Identify which cell holds the provided text, then report its [X, Y] central coordinate. 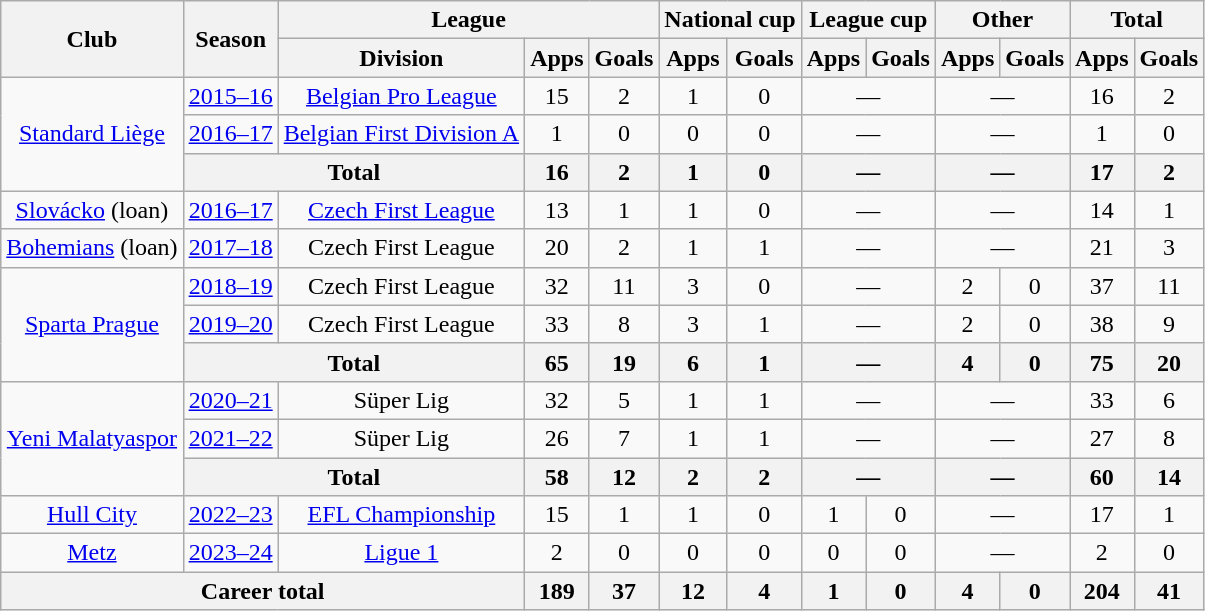
204 [1102, 591]
58 [557, 477]
5 [624, 400]
38 [1102, 324]
2018–19 [230, 286]
National cup [730, 20]
27 [1102, 438]
Club [92, 39]
Sparta Prague [92, 324]
Ligue 1 [401, 553]
2017–18 [230, 248]
Season [230, 39]
Division [401, 58]
41 [1169, 591]
13 [557, 210]
League cup [868, 20]
65 [557, 362]
9 [1169, 324]
Belgian Pro League [401, 96]
Hull City [92, 515]
2019–20 [230, 324]
26 [557, 438]
Career total [263, 591]
19 [624, 362]
2022–23 [230, 515]
Bohemians (loan) [92, 248]
7 [624, 438]
2021–22 [230, 438]
EFL Championship [401, 515]
21 [1102, 248]
2023–24 [230, 553]
Other [1002, 20]
2015–16 [230, 96]
Yeni Malatyaspor [92, 438]
Belgian First Division A [401, 134]
2020–21 [230, 400]
League [468, 20]
Standard Liège [92, 134]
Slovácko (loan) [92, 210]
60 [1102, 477]
Metz [92, 553]
75 [1102, 362]
189 [557, 591]
